Identify which cell holds the provided text, then report its (X, Y) central coordinate. 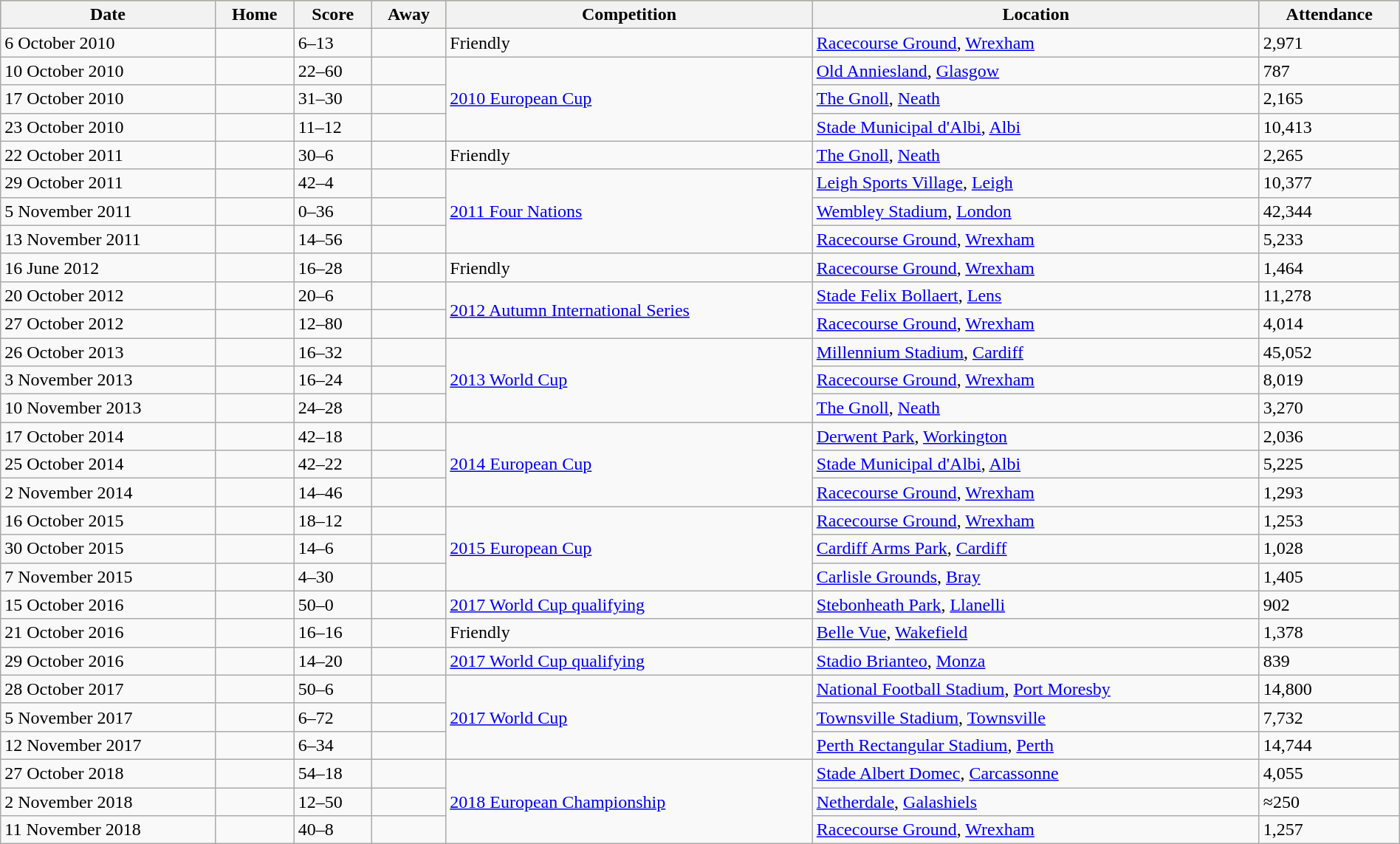
0–36 (332, 211)
50–0 (332, 605)
28 October 2017 (108, 689)
1,378 (1329, 633)
Cardiff Arms Park, Cardiff (1035, 549)
22–60 (332, 71)
30 October 2015 (108, 549)
1,028 (1329, 549)
27 October 2012 (108, 323)
20–6 (332, 295)
5 November 2017 (108, 717)
5,233 (1329, 239)
2015 European Cup (629, 549)
10 October 2010 (108, 71)
14–6 (332, 549)
40–8 (332, 830)
Away (408, 15)
14,800 (1329, 689)
2012 Autumn International Series (629, 309)
Date (108, 15)
16 October 2015 (108, 521)
8,019 (1329, 380)
25 October 2014 (108, 464)
42–22 (332, 464)
42–18 (332, 436)
902 (1329, 605)
Derwent Park, Workington (1035, 436)
839 (1329, 661)
11,278 (1329, 295)
4,014 (1329, 323)
Old Anniesland, Glasgow (1035, 71)
2014 European Cup (629, 464)
14,744 (1329, 745)
2010 European Cup (629, 99)
31–30 (332, 99)
14–46 (332, 493)
Home (254, 15)
2013 World Cup (629, 380)
2,036 (1329, 436)
29 October 2016 (108, 661)
1,293 (1329, 493)
10 November 2013 (108, 408)
10,377 (1329, 183)
4–30 (332, 577)
Townsville Stadium, Townsville (1035, 717)
12–80 (332, 323)
2011 Four Nations (629, 211)
4,055 (1329, 773)
16–16 (332, 633)
50–6 (332, 689)
2018 European Championship (629, 801)
14–20 (332, 661)
12–50 (332, 801)
16 June 2012 (108, 267)
Netherdale, Galashiels (1035, 801)
Belle Vue, Wakefield (1035, 633)
Perth Rectangular Stadium, Perth (1035, 745)
Stebonheath Park, Llanelli (1035, 605)
6–13 (332, 43)
Carlisle Grounds, Bray (1035, 577)
3,270 (1329, 408)
Stadio Brianteo, Monza (1035, 661)
Attendance (1329, 15)
10,413 (1329, 127)
7 November 2015 (108, 577)
1,405 (1329, 577)
Location (1035, 15)
27 October 2018 (108, 773)
3 November 2013 (108, 380)
16–24 (332, 380)
National Football Stadium, Port Moresby (1035, 689)
15 October 2016 (108, 605)
26 October 2013 (108, 352)
5 November 2011 (108, 211)
11 November 2018 (108, 830)
Stade Albert Domec, Carcassonne (1035, 773)
20 October 2012 (108, 295)
≈250 (1329, 801)
1,253 (1329, 521)
1,257 (1329, 830)
13 November 2011 (108, 239)
6 October 2010 (108, 43)
12 November 2017 (108, 745)
Wembley Stadium, London (1035, 211)
17 October 2010 (108, 99)
6–72 (332, 717)
1,464 (1329, 267)
18–12 (332, 521)
Competition (629, 15)
11–12 (332, 127)
45,052 (1329, 352)
5,225 (1329, 464)
2,971 (1329, 43)
Leigh Sports Village, Leigh (1035, 183)
42,344 (1329, 211)
Millennium Stadium, Cardiff (1035, 352)
22 October 2011 (108, 155)
24–28 (332, 408)
Stade Felix Bollaert, Lens (1035, 295)
42–4 (332, 183)
Score (332, 15)
23 October 2010 (108, 127)
7,732 (1329, 717)
16–32 (332, 352)
6–34 (332, 745)
21 October 2016 (108, 633)
16–28 (332, 267)
30–6 (332, 155)
14–56 (332, 239)
2 November 2018 (108, 801)
17 October 2014 (108, 436)
2,265 (1329, 155)
2 November 2014 (108, 493)
787 (1329, 71)
29 October 2011 (108, 183)
2017 World Cup (629, 717)
2,165 (1329, 99)
54–18 (332, 773)
